Find where the given text appears and provide that cell's center as (X, Y) coordinate. 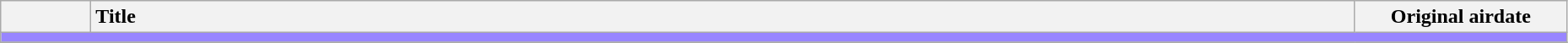
Title (723, 17)
Original airdate (1461, 17)
